Return the [X, Y] coordinate for the center point of the cell that contains the specified text.  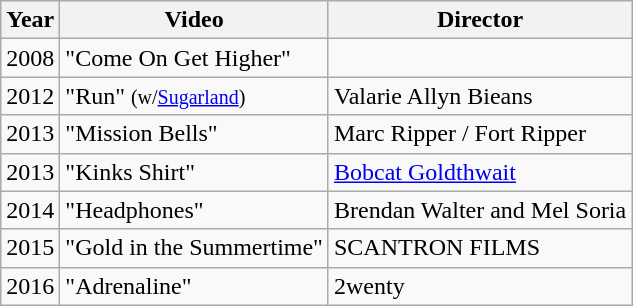
"Come On Get Higher" [194, 58]
"Gold in the Summertime" [194, 248]
"Kinks Shirt" [194, 172]
Brendan Walter and Mel Soria [480, 210]
2015 [30, 248]
2014 [30, 210]
SCANTRON FILMS [480, 248]
2016 [30, 286]
2008 [30, 58]
Bobcat Goldthwait [480, 172]
"Run" (w/Sugarland) [194, 96]
Year [30, 20]
Director [480, 20]
Marc Ripper / Fort Ripper [480, 134]
"Mission Bells" [194, 134]
"Headphones" [194, 210]
Valarie Allyn Bieans [480, 96]
2012 [30, 96]
2wenty [480, 286]
Video [194, 20]
"Adrenaline" [194, 286]
